Pinpoint the cell where the given text exists, returning its [X, Y] midpoint coordinate. 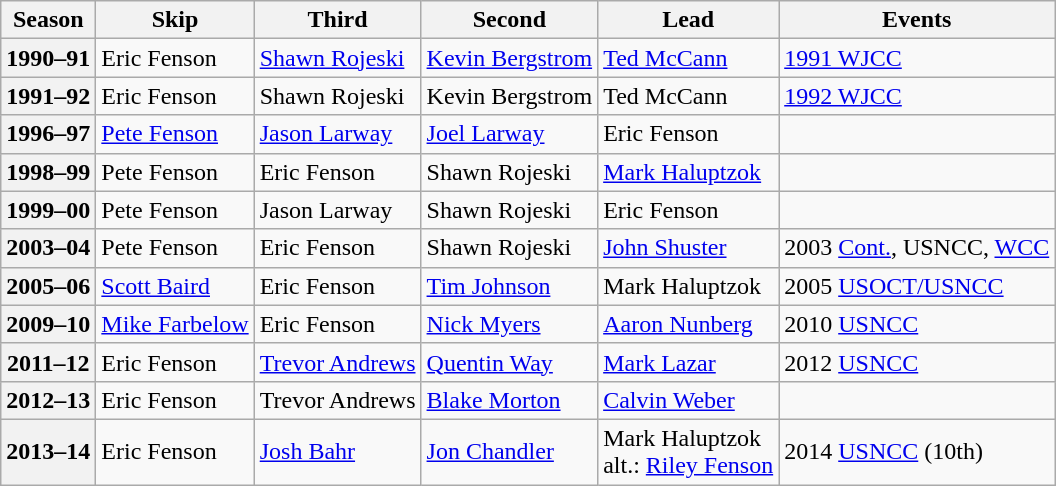
Third [338, 20]
2009–10 [48, 324]
Joel Larway [510, 134]
1992 WJCC [917, 96]
Mike Farbelow [175, 324]
Lead [688, 20]
Mark Lazar [688, 362]
1991–92 [48, 96]
2003–04 [48, 248]
2013–14 [48, 452]
2005–06 [48, 286]
Calvin Weber [688, 400]
Tim Johnson [510, 286]
Aaron Nunberg [688, 324]
2010 USNCC [917, 324]
Nick Myers [510, 324]
1996–97 [48, 134]
Mark Haluptzokalt.: Riley Fenson [688, 452]
1998–99 [48, 172]
1991 WJCC [917, 58]
2003 Cont., USNCC, WCC [917, 248]
2014 USNCC (10th) [917, 452]
Second [510, 20]
Josh Bahr [338, 452]
Blake Morton [510, 400]
1999–00 [48, 210]
Quentin Way [510, 362]
2012 USNCC [917, 362]
Skip [175, 20]
Events [917, 20]
2011–12 [48, 362]
2012–13 [48, 400]
Season [48, 20]
2005 USOCT/USNCC [917, 286]
1990–91 [48, 58]
Jon Chandler [510, 452]
John Shuster [688, 248]
Scott Baird [175, 286]
